Output the [X, Y] coordinate of the center of the cell containing the given text.  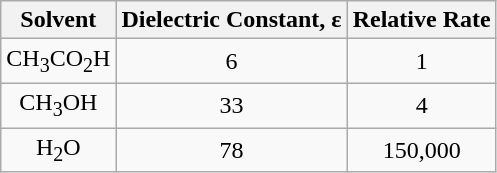
H2O [58, 150]
Relative Rate [422, 20]
78 [232, 150]
6 [232, 61]
CH3CO2H [58, 61]
Solvent [58, 20]
4 [422, 105]
33 [232, 105]
1 [422, 61]
150,000 [422, 150]
CH3OH [58, 105]
Dielectric Constant, ε [232, 20]
